Search for the cell housing the specified text and yield its (X, Y) center coordinate. 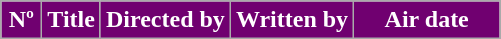
Title (72, 20)
Air date (427, 20)
Directed by (165, 20)
Nº (22, 20)
Written by (292, 20)
